Pinpoint the cell where the given text exists, returning its [X, Y] midpoint coordinate. 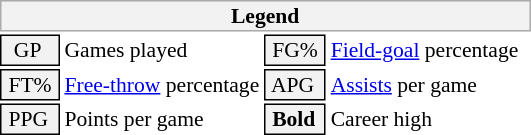
GP [30, 50]
Assists per game [430, 85]
FT% [30, 85]
Legend [265, 16]
Field-goal percentage [430, 50]
Free-throw percentage [162, 85]
FG% [295, 50]
APG [295, 85]
Games played [162, 50]
